Capture the cell that displays the provided text and extract its (X, Y) central coordinate. 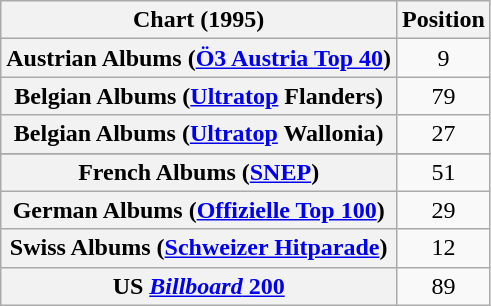
Belgian Albums (Ultratop Wallonia) (199, 134)
12 (444, 248)
9 (444, 58)
Austrian Albums (Ö3 Austria Top 40) (199, 58)
German Albums (Offizielle Top 100) (199, 210)
Swiss Albums (Schweizer Hitparade) (199, 248)
51 (444, 172)
89 (444, 286)
Belgian Albums (Ultratop Flanders) (199, 96)
29 (444, 210)
79 (444, 96)
Chart (1995) (199, 20)
27 (444, 134)
Position (444, 20)
US Billboard 200 (199, 286)
French Albums (SNEP) (199, 172)
